Capture the cell that displays the provided text and extract its (x, y) central coordinate. 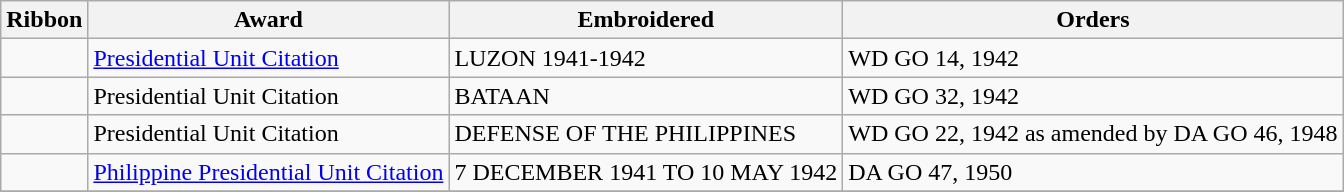
Orders (1093, 20)
DEFENSE OF THE PHILIPPINES (646, 134)
WD GO 32, 1942 (1093, 96)
7 DECEMBER 1941 TO 10 MAY 1942 (646, 172)
Embroidered (646, 20)
DA GO 47, 1950 (1093, 172)
Ribbon (44, 20)
WD GO 14, 1942 (1093, 58)
BATAAN (646, 96)
LUZON 1941-1942 (646, 58)
Philippine Presidential Unit Citation (268, 172)
WD GO 22, 1942 as amended by DA GO 46, 1948 (1093, 134)
Award (268, 20)
